Return the (x, y) coordinate for the center point of the cell that contains the specified text.  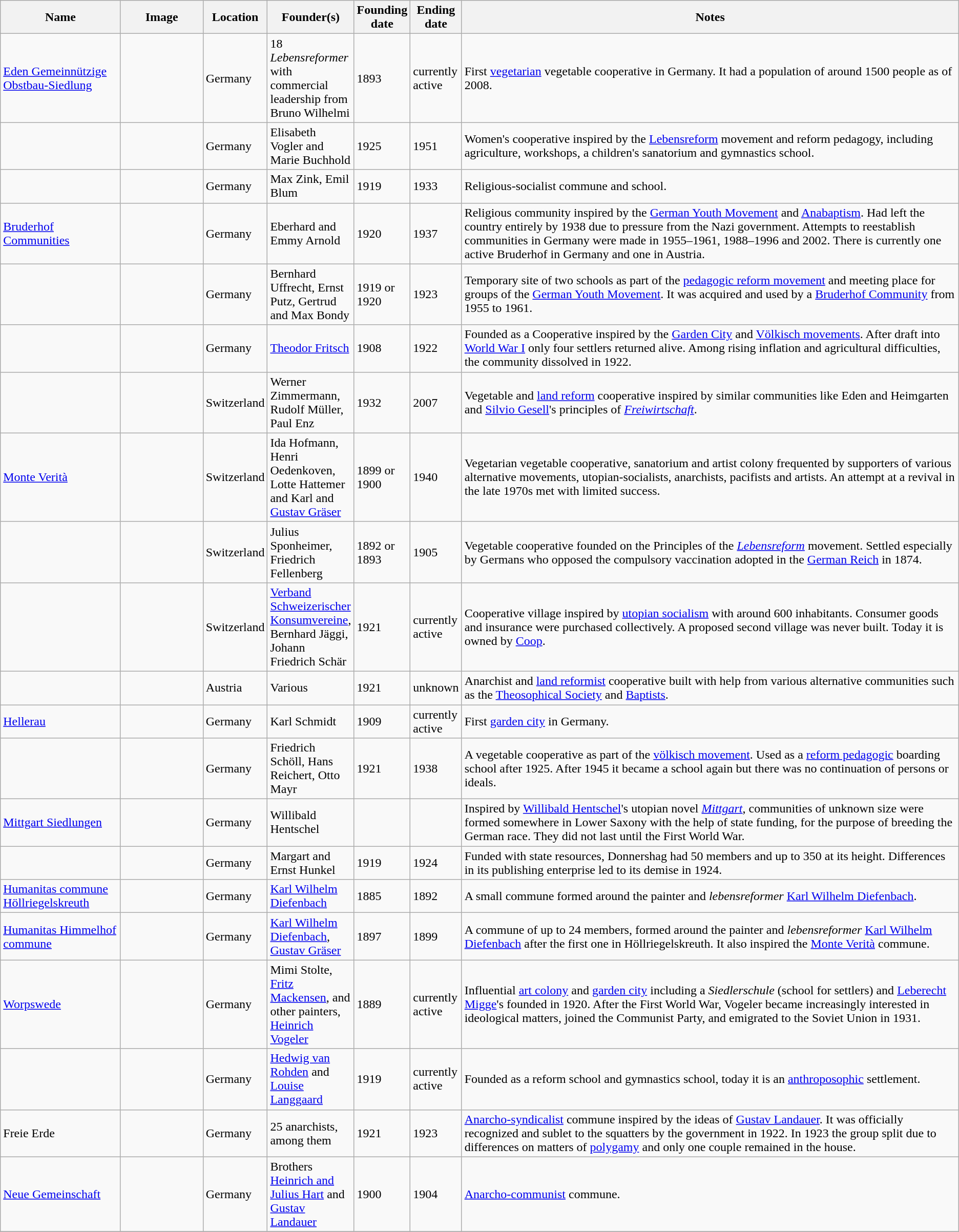
Hedwig van Rohden and Louise Langgaard (310, 1079)
1904 (436, 1194)
Brothers Heinrich and Julius Hart and Gustav Landauer (310, 1194)
Humanitas Himmelhof commune (60, 936)
1933 (436, 186)
Hellerau (60, 721)
Neue Gemeinschaft (60, 1194)
Bernhard Uffrecht, Ernst Putz, Gertrud and Max Bondy (310, 294)
First garden city in Germany. (710, 721)
Verband Schweizerischer Konsumvereine, Bernhard Jäggi, Johann Friedrich Schär (310, 627)
Location (235, 17)
1951 (436, 146)
1940 (436, 477)
Willibald Hentschel (310, 823)
Ending date (436, 17)
1889 (382, 1004)
Founding date (382, 17)
Various (310, 687)
Anarchist and land reformist cooperative built with help from various alternative communities such as the Theosophical Society and Baptists. (710, 687)
1932 (382, 403)
Vegetable and land reform cooperative inspired by similar communities like Eden and Heimgarten and Silvio Gesell's principles of Freiwirtschaft. (710, 403)
Mimi Stolte, Fritz Mackensen, and other painters, Heinrich Vogeler (310, 1004)
Anarcho-communist commune. (710, 1194)
Eberhard and Emmy Arnold (310, 234)
Eden Gemeinnützige Obstbau-Siedlung (60, 78)
1899 or 1900 (382, 477)
Name (60, 17)
1924 (436, 863)
Monte Verità (60, 477)
A small commune formed around the painter and lebensreformer Karl Wilhelm Diefenbach. (710, 896)
Ida Hofmann, Henri Oedenkoven, Lotte Hattemer and Karl and Gustav Gräser (310, 477)
Religious-socialist commune and school. (710, 186)
Julius Sponheimer, Friedrich Fellenberg (310, 552)
Austria (235, 687)
Karl Wilhelm Diefenbach (310, 896)
Image (162, 17)
1892 or 1893 (382, 552)
1885 (382, 896)
1908 (382, 348)
1900 (382, 1194)
18 Lebensreformer with commercial leadership from Bruno Wilhelmi (310, 78)
Worpswede (60, 1004)
Founded as a reform school and gymnastics school, today it is an anthroposophic settlement. (710, 1079)
1922 (436, 348)
1937 (436, 234)
Max Zink, Emil Blum (310, 186)
Elisabeth Vogler and Marie Buchhold (310, 146)
1892 (436, 896)
unknown (436, 687)
Karl Schmidt (310, 721)
1905 (436, 552)
Freie Erde (60, 1133)
Notes (710, 17)
Karl Wilhelm Diefenbach, Gustav Gräser (310, 936)
Humanitas commune Höllriegelskreuth (60, 896)
1938 (436, 768)
1909 (382, 721)
2007 (436, 403)
1920 (382, 234)
First vegetarian vegetable cooperative in Germany. It had a population of around 1500 people as of 2008. (710, 78)
25 anarchists, among them (310, 1133)
Bruderhof Communities (60, 234)
1897 (382, 936)
1919 or 1920 (382, 294)
Mittgart Siedlungen (60, 823)
1925 (382, 146)
Founder(s) (310, 17)
Theodor Fritsch (310, 348)
Margart and Ernst Hunkel (310, 863)
Friedrich Schöll, Hans Reichert, Otto Mayr (310, 768)
1899 (436, 936)
Werner Zimmermann, Rudolf Müller, Paul Enz (310, 403)
1893 (382, 78)
